Output the [x, y] coordinate of the center of the cell containing the given text.  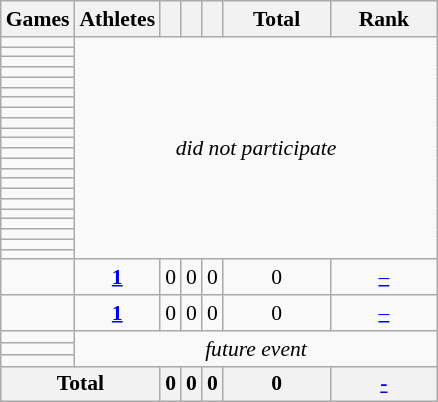
Athletes [117, 19]
Games [38, 19]
did not participate [256, 148]
- [384, 384]
future event [256, 349]
Rank [384, 19]
